Return the (X, Y) coordinate for the center point of the cell that contains the specified text.  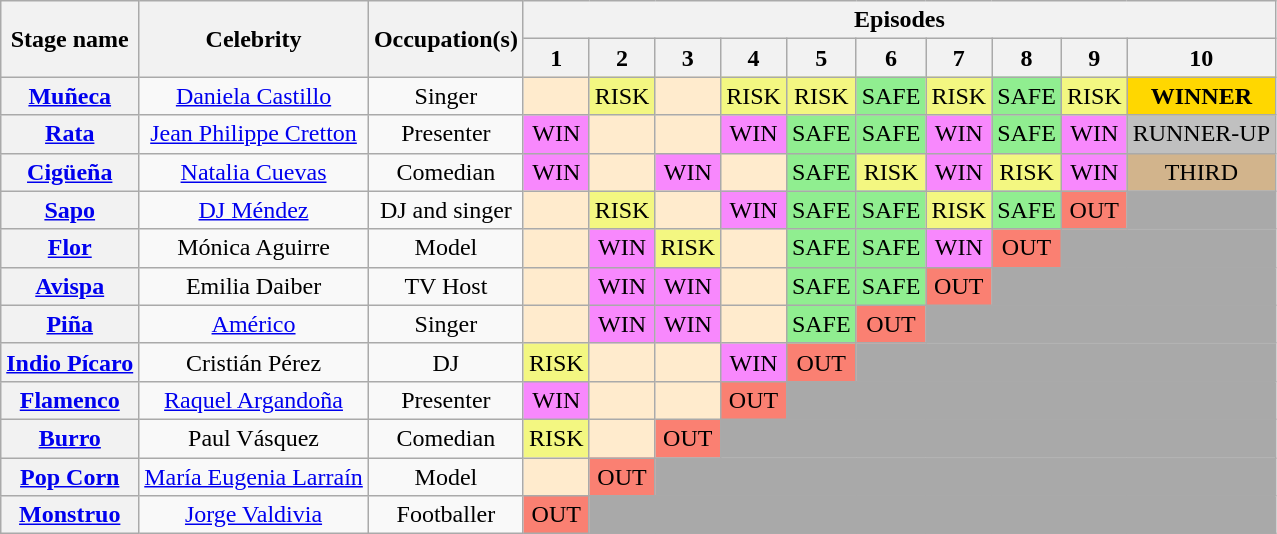
Pop Corn (70, 477)
Cristián Pérez (254, 362)
Jean Philippe Cretton (254, 134)
TV Host (446, 286)
10 (1201, 58)
Natalia Cuevas (254, 172)
Footballer (446, 515)
Jorge Valdivia (254, 515)
Rata (70, 134)
4 (754, 58)
1 (556, 58)
Monstruo (70, 515)
Emilia Daiber (254, 286)
2 (622, 58)
Cigüeña (70, 172)
Raquel Argandoña (254, 400)
Celebrity (254, 39)
Flamenco (70, 400)
9 (1094, 58)
Occupation(s) (446, 39)
5 (821, 58)
7 (959, 58)
Episodes (899, 20)
8 (1027, 58)
DJ and singer (446, 210)
3 (688, 58)
Paul Vásquez (254, 438)
THIRD (1201, 172)
Sapo (70, 210)
Burro (70, 438)
Indio Pícaro (70, 362)
Flor (70, 248)
DJ (446, 362)
Stage name (70, 39)
6 (891, 58)
DJ Méndez (254, 210)
WINNER (1201, 96)
Piña (70, 324)
RUNNER-UP (1201, 134)
Muñeca (70, 96)
María Eugenia Larraín (254, 477)
Daniela Castillo (254, 96)
Américo (254, 324)
Mónica Aguirre (254, 248)
Avispa (70, 286)
